Scan for the cell matching the given text and deliver its (x, y) coordinate at center. 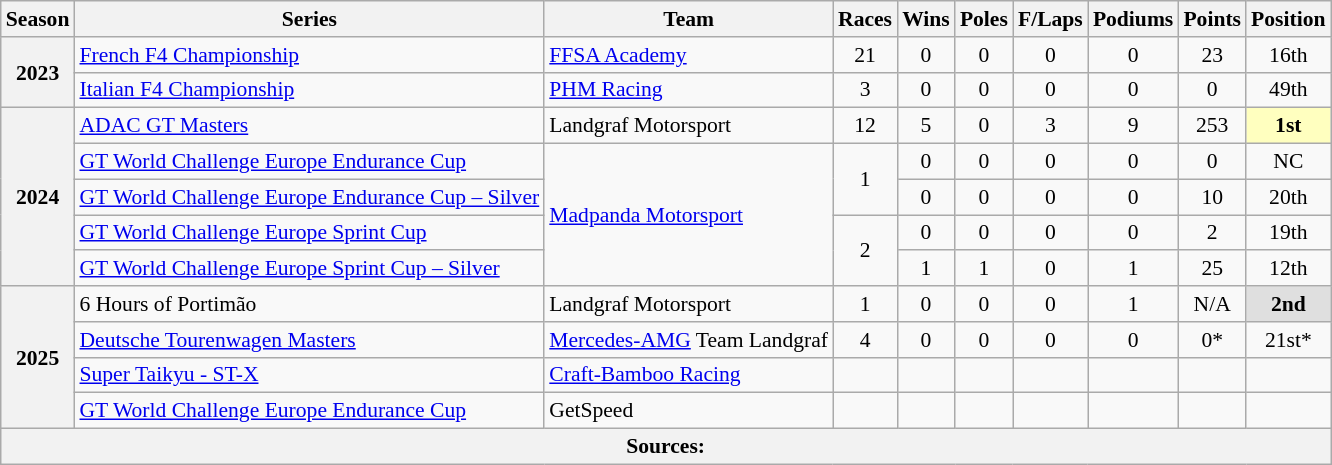
Italian F4 Championship (309, 90)
Wins (926, 19)
21 (865, 55)
GT World Challenge Europe Sprint Cup (309, 233)
4 (865, 340)
Mercedes-AMG Team Landgraf (688, 340)
12th (1288, 269)
Races (865, 19)
French F4 Championship (309, 55)
20th (1288, 197)
GetSpeed (688, 411)
2023 (38, 72)
Craft-Bamboo Racing (688, 375)
PHM Racing (688, 90)
5 (926, 126)
9 (1134, 126)
FFSA Academy (688, 55)
ADAC GT Masters (309, 126)
F/Laps (1050, 19)
21st* (1288, 340)
2nd (1288, 304)
0* (1212, 340)
10 (1212, 197)
N/A (1212, 304)
Poles (984, 19)
12 (865, 126)
Deutsche Tourenwagen Masters (309, 340)
25 (1212, 269)
GT World Challenge Europe Sprint Cup – Silver (309, 269)
Super Taikyu - ST-X (309, 375)
6 Hours of Portimão (309, 304)
Podiums (1134, 19)
19th (1288, 233)
49th (1288, 90)
253 (1212, 126)
Position (1288, 19)
Sources: (666, 447)
Season (38, 19)
Team (688, 19)
Madpanda Motorsport (688, 215)
2024 (38, 197)
2025 (38, 357)
GT World Challenge Europe Endurance Cup – Silver (309, 197)
16th (1288, 55)
Series (309, 19)
Points (1212, 19)
1st (1288, 126)
23 (1212, 55)
NC (1288, 162)
